Provide the (x, y) coordinate of the cell's center where the given text is located.  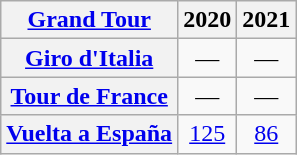
125 (208, 134)
Vuelta a España (90, 134)
Grand Tour (90, 20)
Tour de France (90, 96)
86 (266, 134)
2020 (208, 20)
2021 (266, 20)
Giro d'Italia (90, 58)
